Identify which cell holds the provided text, then report its (X, Y) central coordinate. 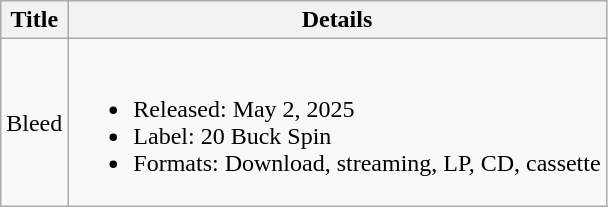
Released: May 2, 2025Label: 20 Buck SpinFormats: Download, streaming, LP, CD, cassette (337, 122)
Title (34, 20)
Details (337, 20)
Bleed (34, 122)
